Extract the [x, y] coordinate from the center of the cell holding the provided text.  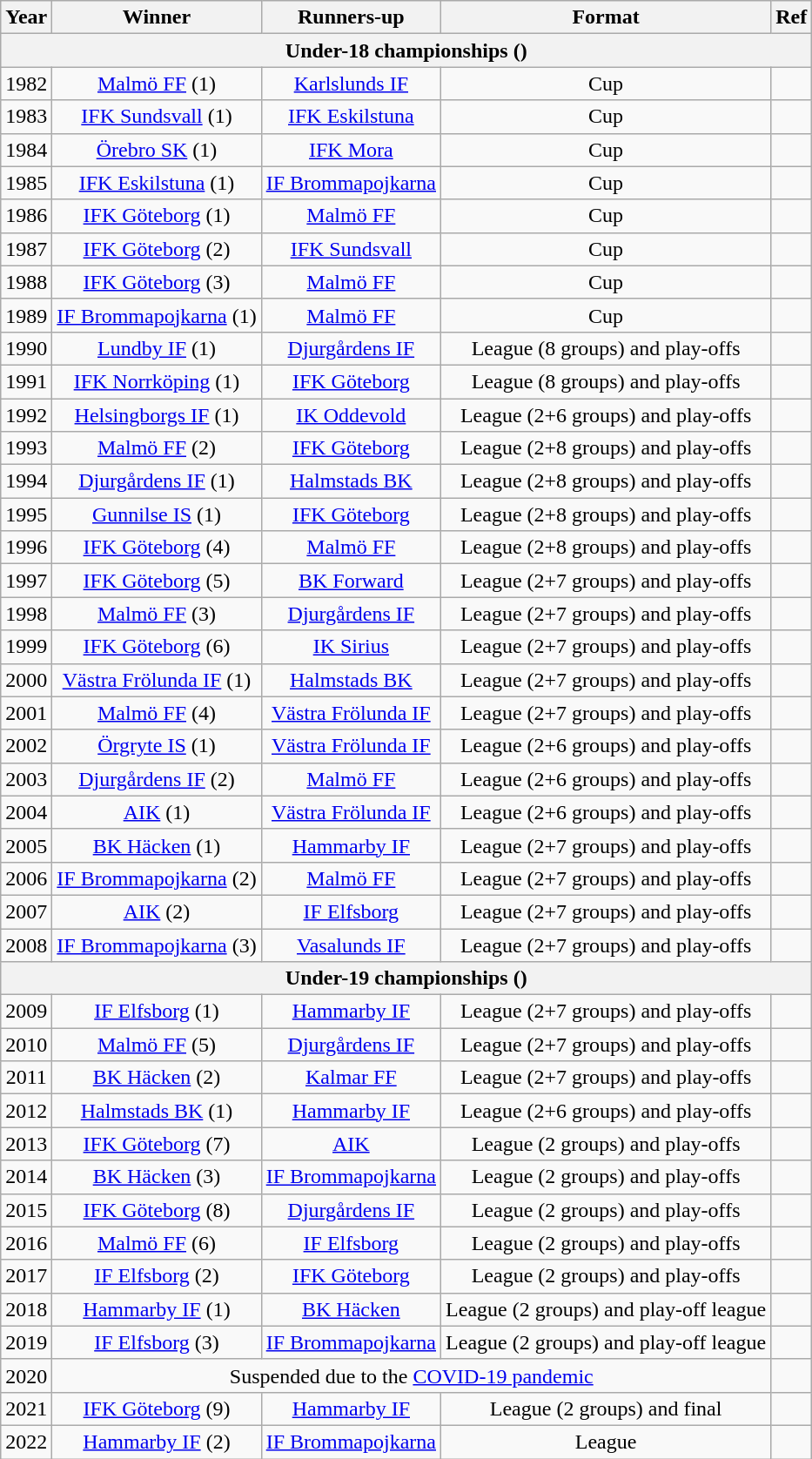
2018 [26, 1309]
IFK Göteborg (4) [157, 548]
1983 [26, 117]
2004 [26, 812]
IF Brommapojkarna (3) [157, 945]
IFK Göteborg (9) [157, 1409]
IFK Göteborg (6) [157, 647]
IFK Norrköping (1) [157, 381]
2002 [26, 746]
1989 [26, 315]
1992 [26, 415]
Ref [792, 17]
IFK Göteborg (8) [157, 1210]
2017 [26, 1276]
1993 [26, 448]
2000 [26, 680]
Runners-up [351, 17]
IF Brommapojkarna (1) [157, 315]
Lundby IF (1) [157, 348]
Malmö FF (4) [157, 713]
Malmö FF (5) [157, 1045]
2008 [26, 945]
AIK (1) [157, 812]
Örgryte IS (1) [157, 746]
2005 [26, 845]
1990 [26, 348]
1997 [26, 581]
Gunnilse IS (1) [157, 514]
1991 [26, 381]
1986 [26, 216]
1994 [26, 481]
Format [606, 17]
IFK Göteborg (2) [157, 249]
BK Häcken [351, 1309]
AIK [351, 1144]
2015 [26, 1210]
1999 [26, 647]
1988 [26, 282]
2009 [26, 1012]
2022 [26, 1442]
Winner [157, 17]
Djurgårdens IF (2) [157, 779]
League [606, 1442]
2014 [26, 1177]
2013 [26, 1144]
1985 [26, 183]
Under-19 championships () [406, 978]
Suspended due to the COVID-19 pandemic [412, 1375]
IFK Göteborg (7) [157, 1144]
2006 [26, 878]
AIK (2) [157, 911]
2021 [26, 1409]
IK Sirius [351, 647]
IFK Mora [351, 150]
IFK Eskilstuna [351, 117]
Karlslunds IF [351, 84]
Hammarby IF (1) [157, 1309]
Malmö FF (6) [157, 1243]
2003 [26, 779]
IF Elfsborg (1) [157, 1012]
IF Elfsborg (3) [157, 1342]
2011 [26, 1078]
IF Elfsborg (2) [157, 1276]
Year [26, 17]
2016 [26, 1243]
Västra Frölunda IF (1) [157, 680]
BK Häcken (2) [157, 1078]
IFK Eskilstuna (1) [157, 183]
BK Häcken (1) [157, 845]
IFK Sundsvall (1) [157, 117]
2007 [26, 911]
2019 [26, 1342]
IK Oddevold [351, 415]
Vasalunds IF [351, 945]
Halmstads BK (1) [157, 1111]
IFK Göteborg (5) [157, 581]
2001 [26, 713]
IF Brommapojkarna (2) [157, 878]
Malmö FF (2) [157, 448]
1987 [26, 249]
Hammarby IF (2) [157, 1442]
1998 [26, 614]
1995 [26, 514]
IFK Göteborg (3) [157, 282]
Kalmar FF [351, 1078]
2020 [26, 1375]
IFK Göteborg (1) [157, 216]
Helsingborgs IF (1) [157, 415]
Örebro SK (1) [157, 150]
1984 [26, 150]
2010 [26, 1045]
Malmö FF (3) [157, 614]
Under-18 championships () [406, 50]
League (2 groups) and final [606, 1409]
IFK Sundsvall [351, 249]
Djurgårdens IF (1) [157, 481]
Malmö FF (1) [157, 84]
2012 [26, 1111]
BK Häcken (3) [157, 1177]
1982 [26, 84]
1996 [26, 548]
BK Forward [351, 581]
